Determine the [x, y] coordinate at the center of the cell enclosing the given text.  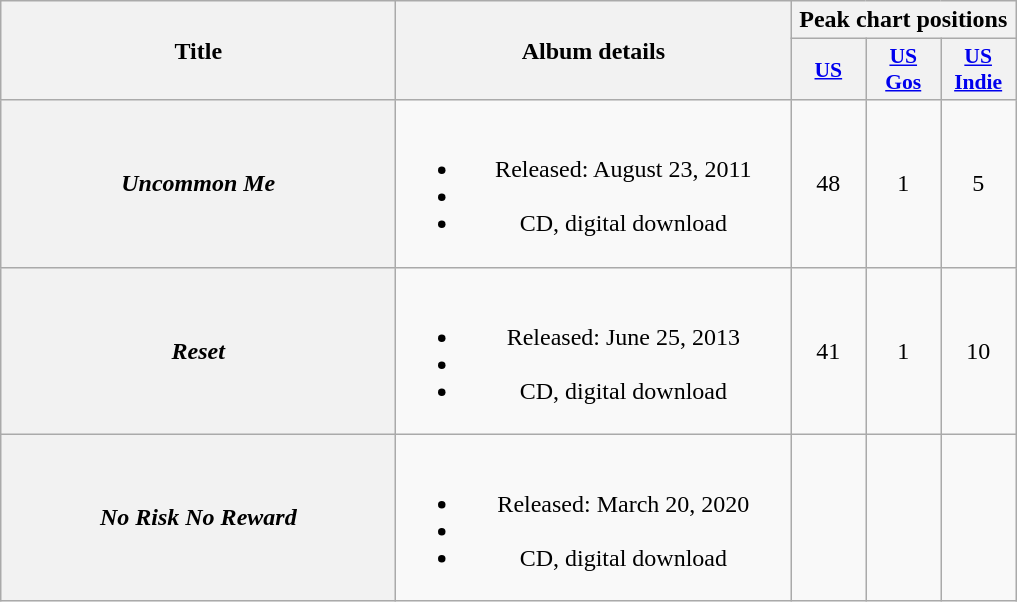
Album details [594, 50]
Peak chart positions [904, 20]
US [828, 70]
USGos [904, 70]
Released: August 23, 2011CD, digital download [594, 184]
Title [198, 50]
Released: March 20, 2020CD, digital download [594, 518]
10 [978, 350]
Uncommon Me [198, 184]
Reset [198, 350]
No Risk No Reward [198, 518]
USIndie [978, 70]
Released: June 25, 2013CD, digital download [594, 350]
41 [828, 350]
5 [978, 184]
48 [828, 184]
